Capture the cell that displays the provided text and extract its [x, y] central coordinate. 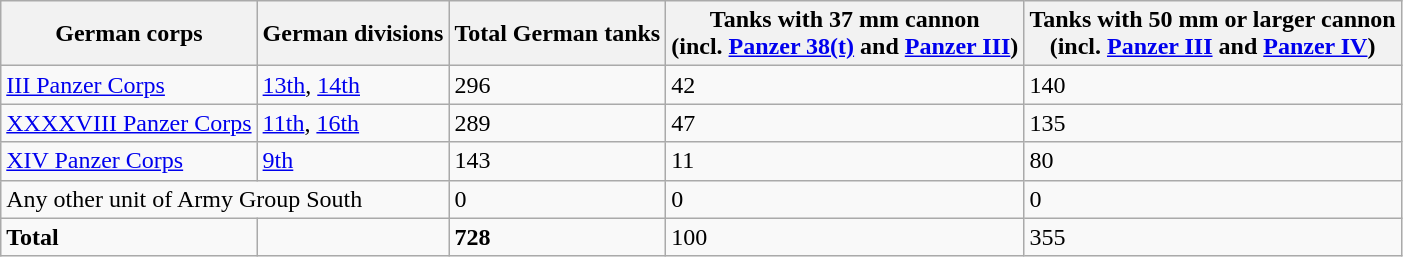
Total [129, 237]
80 [1212, 161]
Tanks with 37 mm cannon(incl. Panzer 38(t) and Panzer III) [845, 34]
100 [845, 237]
German corps [129, 34]
9th [353, 161]
296 [558, 85]
289 [558, 123]
Tanks with 50 mm or larger cannon(incl. Panzer III and Panzer IV) [1212, 34]
135 [1212, 123]
Total German tanks [558, 34]
11 [845, 161]
11th, 16th [353, 123]
47 [845, 123]
143 [558, 161]
728 [558, 237]
XIV Panzer Corps [129, 161]
German divisions [353, 34]
355 [1212, 237]
XXXXVIII Panzer Corps [129, 123]
Any other unit of Army Group South [225, 199]
III Panzer Corps [129, 85]
42 [845, 85]
13th, 14th [353, 85]
140 [1212, 85]
